Identify which cell holds the provided text, then report its (X, Y) central coordinate. 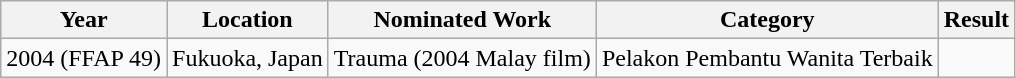
Trauma (2004 Malay film) (462, 58)
2004 (FFAP 49) (84, 58)
Year (84, 20)
Category (767, 20)
Location (247, 20)
Pelakon Pembantu Wanita Terbaik (767, 58)
Fukuoka, Japan (247, 58)
Result (976, 20)
Nominated Work (462, 20)
